From the cell containing the given text, extract its center point as (x, y) coordinate. 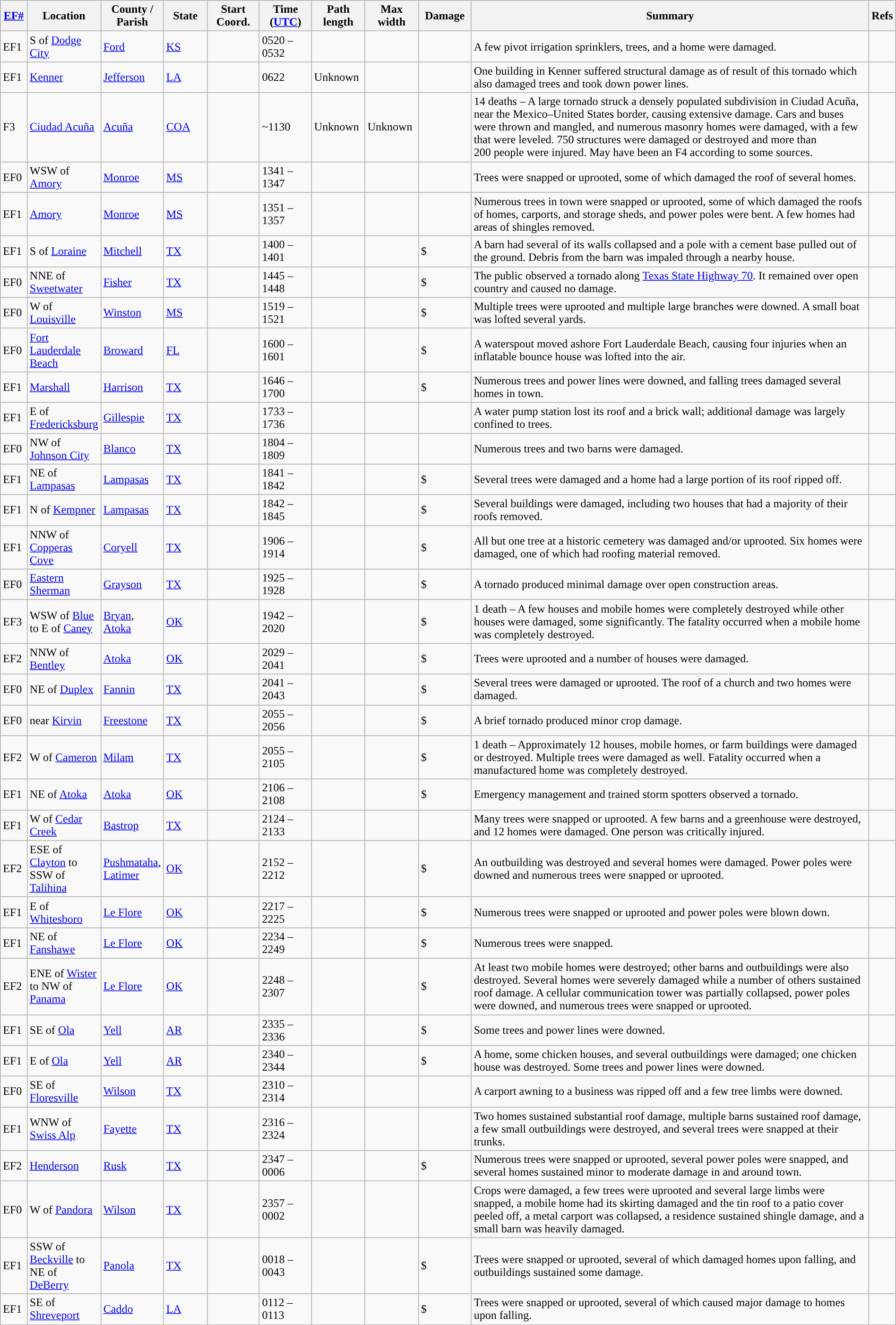
Several trees were damaged and a home had a large portion of its roof ripped off. (670, 479)
2357 – 0002 (285, 1209)
1841 – 1842 (285, 479)
Milam (132, 757)
WNW of Swiss Alp (64, 1129)
NE of Fanshawe (64, 943)
2347 – 0006 (285, 1166)
EF# (14, 16)
Numerous trees and power lines were downed, and falling trees damaged several homes in town. (670, 387)
~1130 (285, 127)
FL (185, 350)
Freestone (132, 720)
Blanco (132, 448)
A brief tornado produced minor crop damage. (670, 720)
W of Cedar Creek (64, 825)
1519 – 1521 (285, 313)
Bastrop (132, 825)
A water pump station lost its roof and a brick wall; additional damage was largely confined to trees. (670, 418)
0622 (285, 78)
Winston (132, 313)
S of Dodge City (64, 46)
1646 – 1700 (285, 387)
N of Kempner (64, 511)
2340 – 2344 (285, 1061)
2248 – 2307 (285, 986)
NNW of Copperas Cove (64, 547)
A waterspout moved ashore Fort Lauderdale Beach, causing four injuries when an inflatable bounce house was lofted into the air. (670, 350)
Amory (64, 214)
One building in Kenner suffered structural damage as of result of this tornado which also damaged trees and took down power lines. (670, 78)
1351 – 1357 (285, 214)
Ciudad Acuña (64, 127)
WSW of Blue to E of Caney (64, 622)
Numerous trees were snapped or uprooted, several power poles were snapped, and several homes sustained minor to moderate damage in and around town. (670, 1166)
NE of Lampasas (64, 479)
Many trees were snapped or uprooted. A few barns and a greenhouse were destroyed, and 12 homes were damaged. One person was critically injured. (670, 825)
EF3 (14, 622)
Panola (132, 1266)
Numerous trees were snapped or uprooted and power poles were blown down. (670, 912)
A tornado produced minimal damage over open construction areas. (670, 584)
2316 – 2324 (285, 1129)
Rusk (132, 1166)
1942 – 2020 (285, 622)
F3 (14, 127)
A few pivot irrigation sprinklers, trees, and a home were damaged. (670, 46)
State (185, 16)
Summary (670, 16)
1925 – 1928 (285, 584)
Trees were snapped or uprooted, some of which damaged the roof of several homes. (670, 177)
E of Fredericksburg (64, 418)
WSW of Amory (64, 177)
Gillespie (132, 418)
2217 – 2225 (285, 912)
Coryell (132, 547)
A home, some chicken houses, and several outbuildings were damaged; one chicken house was destroyed. Some trees and power lines were downed. (670, 1061)
2041 – 2043 (285, 689)
Damage (445, 16)
2234 – 2249 (285, 943)
0018 – 0043 (285, 1266)
Numerous trees and two barns were damaged. (670, 448)
Henderson (64, 1166)
2055 – 2056 (285, 720)
ENE of Wister to NW of Panama (64, 986)
Jefferson (132, 78)
2335 – 2336 (285, 1030)
County / Parish (132, 16)
Bryan, Atoka (132, 622)
SE of Shreveport (64, 1309)
SE of Floresville (64, 1092)
Numerous trees were snapped. (670, 943)
Ford (132, 46)
All but one tree at a historic cemetery was damaged and/or uprooted. Six homes were damaged, one of which had roofing material removed. (670, 547)
Acuña (132, 127)
NE of Atoka (64, 794)
Fisher (132, 282)
Grayson (132, 584)
E of Ola (64, 1061)
Some trees and power lines were downed. (670, 1030)
SE of Ola (64, 1030)
Kenner (64, 78)
Trees were uprooted and a number of houses were damaged. (670, 659)
Fannin (132, 689)
Start Coord. (233, 16)
ESE of Clayton to SSW of Talihina (64, 869)
COA (185, 127)
Caddo (132, 1309)
Several trees were damaged or uprooted. The roof of a church and two homes were damaged. (670, 689)
NNW of Bentley (64, 659)
Broward (132, 350)
Time (UTC) (285, 16)
1733 – 1736 (285, 418)
Max width (391, 16)
Mitchell (132, 251)
NE of Duplex (64, 689)
1600 – 1601 (285, 350)
E of Whitesboro (64, 912)
S of Loraine (64, 251)
2029 – 2041 (285, 659)
1804 – 1809 (285, 448)
1445 – 1448 (285, 282)
2055 – 2105 (285, 757)
Location (64, 16)
2106 – 2108 (285, 794)
Trees were snapped or uprooted, several of which damaged homes upon falling, and outbuildings sustained some damage. (670, 1266)
W of Cameron (64, 757)
Fort Lauderdale Beach (64, 350)
1842 – 1845 (285, 511)
NW of Johnson City (64, 448)
KS (185, 46)
near Kirvin (64, 720)
Pushmataha, Latimer (132, 869)
2152 – 2212 (285, 869)
A carport awning to a business was ripped off and a few tree limbs were downed. (670, 1092)
Fayette (132, 1129)
Eastern Sherman (64, 584)
Trees were snapped or uprooted, several of which caused major damage to homes upon falling. (670, 1309)
0112 – 0113 (285, 1309)
Multiple trees were uprooted and multiple large branches were downed. A small boat was lofted several yards. (670, 313)
2310 – 2314 (285, 1092)
1341 – 1347 (285, 177)
1906 – 1914 (285, 547)
The public observed a tornado along Texas State Highway 70. It remained over open country and caused no damage. (670, 282)
Several buildings were damaged, including two houses that had a majority of their roofs removed. (670, 511)
Harrison (132, 387)
SSW of Beckville to NE of DeBerry (64, 1266)
2124 – 2133 (285, 825)
W of Pandora (64, 1209)
0520 – 0532 (285, 46)
1400 – 1401 (285, 251)
Refs (882, 16)
Path length (338, 16)
An outbuilding was destroyed and several homes were damaged. Power poles were downed and numerous trees were snapped or uprooted. (670, 869)
W of Louisville (64, 313)
NNE of Sweetwater (64, 282)
Emergency management and trained storm spotters observed a tornado. (670, 794)
Marshall (64, 387)
